Extract the (x, y) coordinate from the center of the cell holding the provided text.  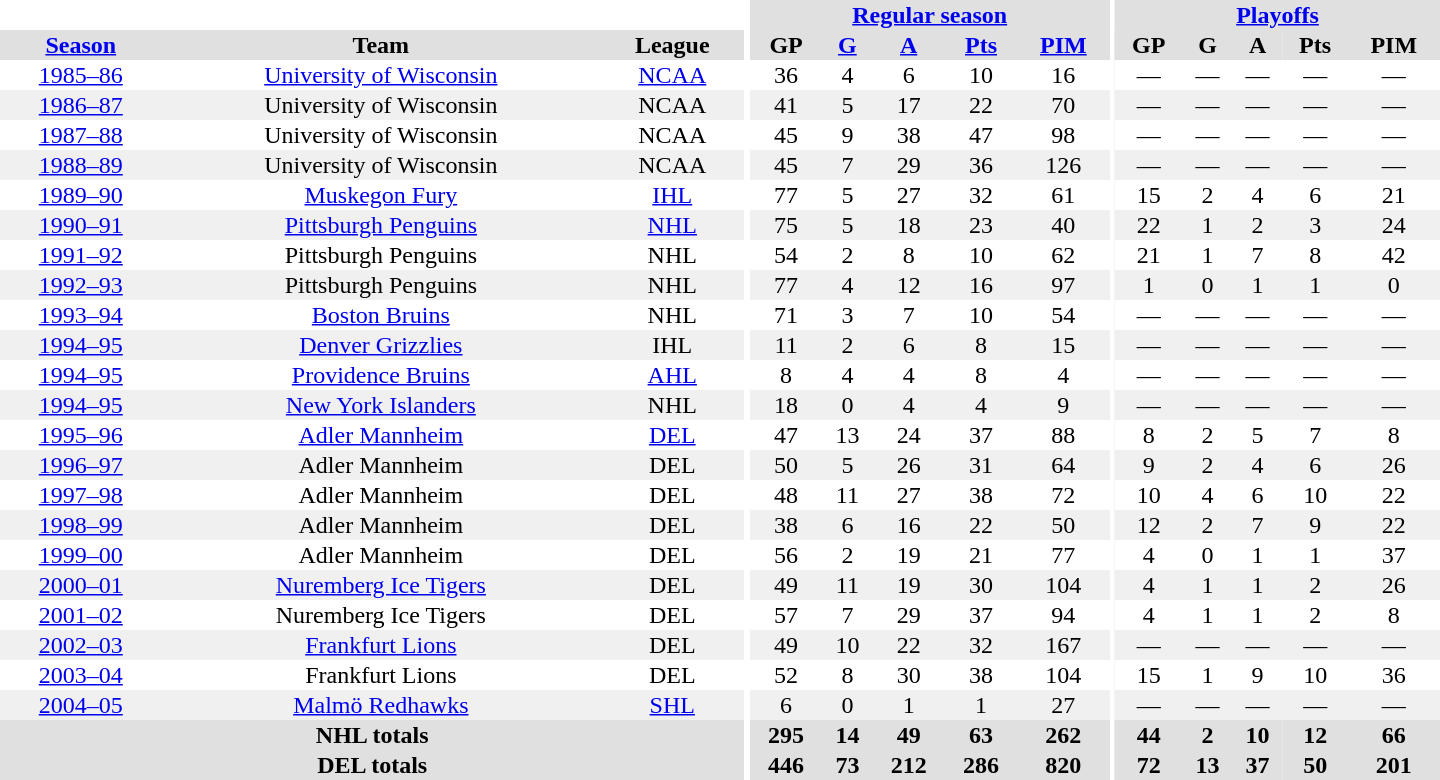
42 (1394, 255)
62 (1063, 255)
New York Islanders (382, 405)
94 (1063, 615)
1997–98 (81, 495)
1988–89 (81, 165)
48 (786, 495)
61 (1063, 195)
1996–97 (81, 465)
98 (1063, 135)
AHL (672, 375)
1995–96 (81, 435)
40 (1063, 225)
Boston Bruins (382, 315)
212 (908, 765)
1991–92 (81, 255)
Regular season (930, 15)
201 (1394, 765)
Providence Bruins (382, 375)
70 (1063, 105)
Muskegon Fury (382, 195)
2000–01 (81, 585)
League (672, 45)
31 (981, 465)
1986–87 (81, 105)
286 (981, 765)
75 (786, 225)
Malmö Redhawks (382, 705)
1985–86 (81, 75)
17 (908, 105)
1998–99 (81, 525)
Denver Grizzlies (382, 345)
1993–94 (81, 315)
2004–05 (81, 705)
63 (981, 735)
64 (1063, 465)
Playoffs (1278, 15)
NHL totals (372, 735)
167 (1063, 645)
DEL totals (372, 765)
446 (786, 765)
2003–04 (81, 675)
1989–90 (81, 195)
88 (1063, 435)
2001–02 (81, 615)
66 (1394, 735)
97 (1063, 285)
57 (786, 615)
Team (382, 45)
41 (786, 105)
295 (786, 735)
52 (786, 675)
44 (1148, 735)
23 (981, 225)
73 (847, 765)
1990–91 (81, 225)
Season (81, 45)
SHL (672, 705)
56 (786, 555)
126 (1063, 165)
820 (1063, 765)
1992–93 (81, 285)
2002–03 (81, 645)
1999–00 (81, 555)
262 (1063, 735)
1987–88 (81, 135)
14 (847, 735)
71 (786, 315)
